For the text-containing cell, return its midpoint in (X, Y) coordinate format. 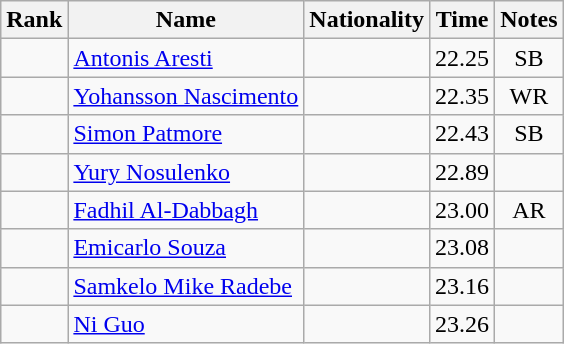
23.26 (462, 324)
Ni Guo (186, 324)
Rank (34, 20)
Antonis Aresti (186, 58)
Yury Nosulenko (186, 172)
Samkelo Mike Radebe (186, 286)
23.00 (462, 210)
23.08 (462, 248)
Yohansson Nascimento (186, 96)
Emicarlo Souza (186, 248)
Name (186, 20)
22.35 (462, 96)
Time (462, 20)
23.16 (462, 286)
22.25 (462, 58)
22.89 (462, 172)
Notes (529, 20)
WR (529, 96)
AR (529, 210)
Simon Patmore (186, 134)
Fadhil Al-Dabbagh (186, 210)
22.43 (462, 134)
Nationality (367, 20)
